Identify which cell holds the provided text, then report its [x, y] central coordinate. 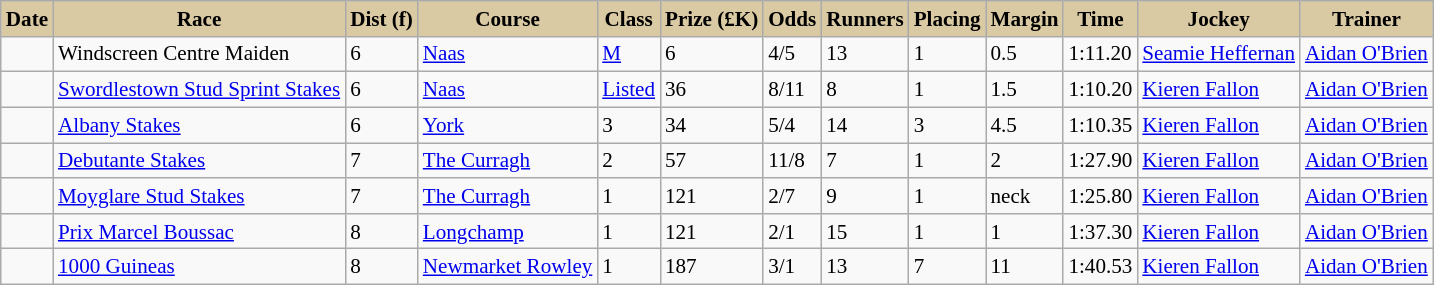
11 [1025, 266]
Newmarket Rowley [508, 266]
1:10.35 [1100, 124]
5/4 [792, 124]
Race [199, 18]
2/1 [792, 230]
Albany Stakes [199, 124]
Windscreen Centre Maiden [199, 54]
Class [628, 18]
14 [864, 124]
Course [508, 18]
4.5 [1025, 124]
1:37.30 [1100, 230]
1:11.20 [1100, 54]
York [508, 124]
4/5 [792, 54]
Seamie Heffernan [1218, 54]
1.5 [1025, 90]
15 [864, 230]
3/1 [792, 266]
0.5 [1025, 54]
Swordlestown Stud Sprint Stakes [199, 90]
2/7 [792, 196]
9 [864, 196]
Prix Marcel Boussac [199, 230]
1:27.90 [1100, 160]
1:40.53 [1100, 266]
34 [712, 124]
8/11 [792, 90]
1:10.20 [1100, 90]
Jockey [1218, 18]
Odds [792, 18]
Longchamp [508, 230]
Time [1100, 18]
Runners [864, 18]
Listed [628, 90]
Trainer [1366, 18]
Moyglare Stud Stakes [199, 196]
Margin [1025, 18]
Date [27, 18]
Placing [948, 18]
11/8 [792, 160]
Dist (f) [382, 18]
1000 Guineas [199, 266]
187 [712, 266]
Debutante Stakes [199, 160]
neck [1025, 196]
Prize (£K) [712, 18]
57 [712, 160]
1:25.80 [1100, 196]
M [628, 54]
36 [712, 90]
